Find where the given text appears and provide that cell's center as (x, y) coordinate. 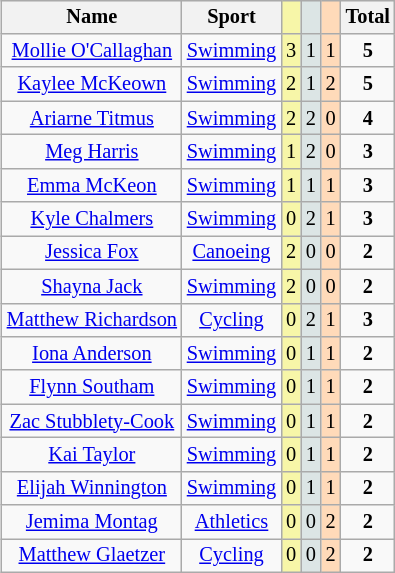
Mollie O'Callaghan (92, 51)
Iona Anderson (92, 354)
Jemima Montag (92, 522)
Meg Harris (92, 152)
Kaylee McKeown (92, 84)
Flynn Southam (92, 387)
Jessica Fox (92, 253)
Emma McKeon (92, 185)
Canoeing (232, 253)
Ariarne Titmus (92, 118)
4 (368, 118)
Athletics (232, 522)
Name (92, 17)
Matthew Richardson (92, 320)
Kyle Chalmers (92, 219)
Shayna Jack (92, 286)
Kai Taylor (92, 455)
Sport (232, 17)
Total (368, 17)
Matthew Glaetzer (92, 556)
Elijah Winnington (92, 488)
Zac Stubblety-Cook (92, 421)
